Extract the [X, Y] coordinate from the center of the cell holding the provided text.  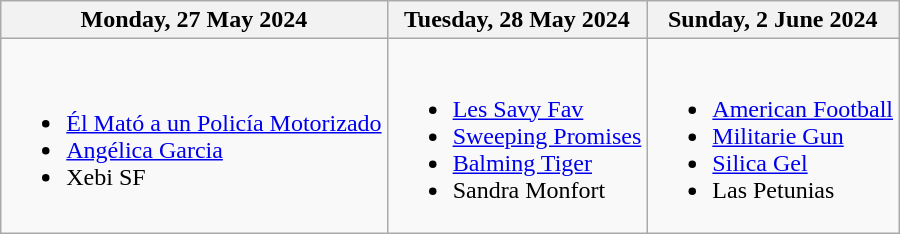
Él Mató a un Policía MotorizadoAngélica GarciaXebi SF [194, 136]
Monday, 27 May 2024 [194, 20]
Sunday, 2 June 2024 [773, 20]
Tuesday, 28 May 2024 [517, 20]
American FootballMilitarie GunSilica GelLas Petunias [773, 136]
Les Savy FavSweeping PromisesBalming TigerSandra Monfort [517, 136]
